Pinpoint the cell where the given text exists, returning its (X, Y) midpoint coordinate. 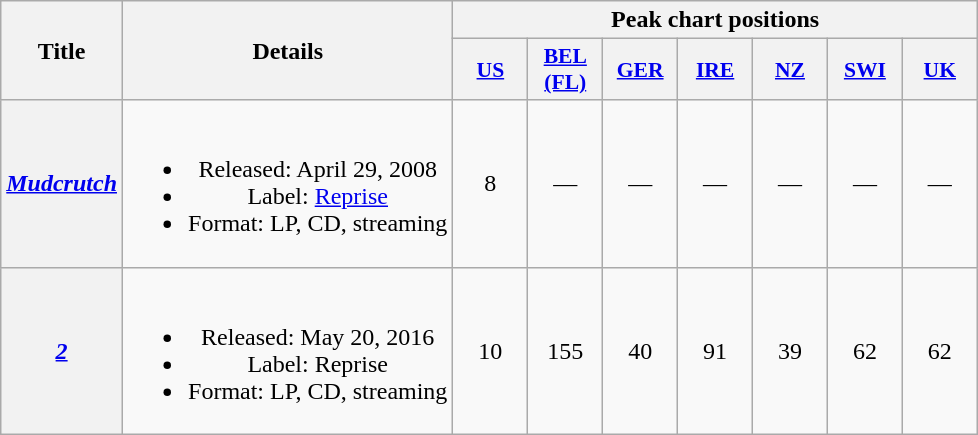
Peak chart positions (715, 20)
40 (640, 350)
BEL(FL) (566, 70)
Mudcrutch (62, 184)
NZ (790, 70)
SWI (864, 70)
US (490, 70)
8 (490, 184)
2 (62, 350)
UK (940, 70)
Released: April 29, 2008Label: RepriseFormat: LP, CD, streaming (288, 184)
GER (640, 70)
Released: May 20, 2016Label: RepriseFormat: LP, CD, streaming (288, 350)
155 (566, 350)
39 (790, 350)
10 (490, 350)
91 (716, 350)
Details (288, 50)
Title (62, 50)
IRE (716, 70)
